Find where the given text appears and provide that cell's center as (X, Y) coordinate. 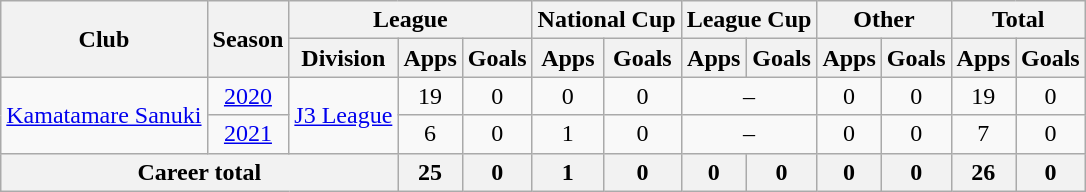
Total (1018, 20)
25 (430, 172)
2020 (248, 96)
26 (983, 172)
League (410, 20)
National Cup (606, 20)
2021 (248, 134)
League Cup (749, 20)
J3 League (344, 115)
Club (104, 39)
Other (884, 20)
7 (983, 134)
Division (344, 58)
Kamatamare Sanuki (104, 115)
Season (248, 39)
Career total (200, 172)
6 (430, 134)
